Capture the cell that displays the provided text and extract its (x, y) central coordinate. 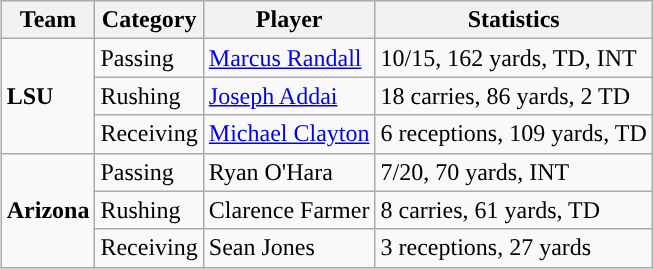
Team (48, 20)
Clarence Farmer (289, 210)
LSU (48, 96)
18 carries, 86 yards, 2 TD (514, 96)
Michael Clayton (289, 134)
3 receptions, 27 yards (514, 248)
Player (289, 20)
Marcus Randall (289, 58)
Joseph Addai (289, 96)
Ryan O'Hara (289, 172)
Arizona (48, 210)
Sean Jones (289, 248)
10/15, 162 yards, TD, INT (514, 58)
Category (149, 20)
6 receptions, 109 yards, TD (514, 134)
Statistics (514, 20)
8 carries, 61 yards, TD (514, 210)
7/20, 70 yards, INT (514, 172)
